Extract the [X, Y] coordinate from the center of the cell holding the provided text.  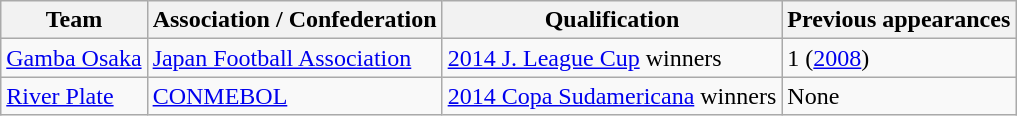
Gamba Osaka [74, 58]
2014 J. League Cup winners [612, 58]
None [899, 96]
Previous appearances [899, 20]
Association / Confederation [294, 20]
River Plate [74, 96]
1 (2008) [899, 58]
Team [74, 20]
Japan Football Association [294, 58]
2014 Copa Sudamericana winners [612, 96]
CONMEBOL [294, 96]
Qualification [612, 20]
